Scan for the cell matching the given text and deliver its [X, Y] coordinate at center. 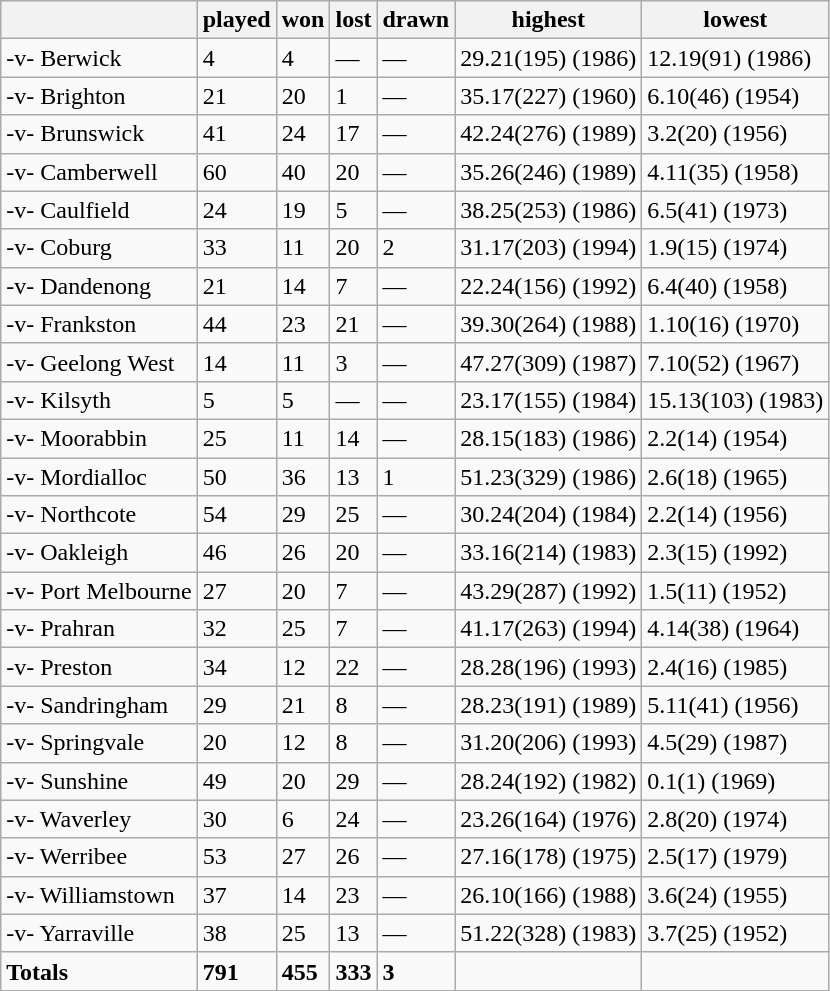
2.2(14) (1954) [736, 438]
-v- Preston [99, 667]
26.10(166) (1988) [548, 895]
-v- Brighton [99, 96]
-v- Sunshine [99, 781]
-v- Oakleigh [99, 553]
-v- Waverley [99, 819]
7.10(52) (1967) [736, 362]
-v- Northcote [99, 515]
lost [354, 20]
drawn [416, 20]
-v- Prahran [99, 629]
6.4(40) (1958) [736, 286]
30 [236, 819]
333 [354, 971]
5.11(41) (1956) [736, 705]
6.5(41) (1973) [736, 210]
53 [236, 857]
51.22(328) (1983) [548, 933]
60 [236, 172]
791 [236, 971]
-v- Werribee [99, 857]
12.19(91) (1986) [736, 58]
2.4(16) (1985) [736, 667]
22.24(156) (1992) [548, 286]
highest [548, 20]
42.24(276) (1989) [548, 134]
28.15(183) (1986) [548, 438]
4.14(38) (1964) [736, 629]
-v- Springvale [99, 743]
won [303, 20]
47.27(309) (1987) [548, 362]
35.17(227) (1960) [548, 96]
3.6(24) (1955) [736, 895]
-v- Brunswick [99, 134]
44 [236, 324]
1.10(16) (1970) [736, 324]
Totals [99, 971]
46 [236, 553]
39.30(264) (1988) [548, 324]
lowest [736, 20]
-v- Geelong West [99, 362]
6 [303, 819]
32 [236, 629]
played [236, 20]
2 [416, 248]
22 [354, 667]
38.25(253) (1986) [548, 210]
50 [236, 477]
33 [236, 248]
4.11(35) (1958) [736, 172]
15.13(103) (1983) [736, 400]
23.26(164) (1976) [548, 819]
37 [236, 895]
29.21(195) (1986) [548, 58]
28.23(191) (1989) [548, 705]
51.23(329) (1986) [548, 477]
36 [303, 477]
35.26(246) (1989) [548, 172]
54 [236, 515]
40 [303, 172]
-v- Coburg [99, 248]
-v- Mordialloc [99, 477]
0.1(1) (1969) [736, 781]
2.6(18) (1965) [736, 477]
31.20(206) (1993) [548, 743]
-v- Berwick [99, 58]
-v- Caulfield [99, 210]
2.2(14) (1956) [736, 515]
31.17(203) (1994) [548, 248]
1.9(15) (1974) [736, 248]
-v- Port Melbourne [99, 591]
-v- Kilsyth [99, 400]
1.5(11) (1952) [736, 591]
455 [303, 971]
2.3(15) (1992) [736, 553]
43.29(287) (1992) [548, 591]
-v- Dandenong [99, 286]
-v- Frankston [99, 324]
4.5(29) (1987) [736, 743]
41 [236, 134]
41.17(263) (1994) [548, 629]
33.16(214) (1983) [548, 553]
-v- Williamstown [99, 895]
6.10(46) (1954) [736, 96]
17 [354, 134]
19 [303, 210]
-v- Sandringham [99, 705]
2.8(20) (1974) [736, 819]
3.7(25) (1952) [736, 933]
28.24(192) (1982) [548, 781]
38 [236, 933]
49 [236, 781]
27.16(178) (1975) [548, 857]
-v- Yarraville [99, 933]
-v- Camberwell [99, 172]
23.17(155) (1984) [548, 400]
34 [236, 667]
28.28(196) (1993) [548, 667]
3.2(20) (1956) [736, 134]
-v- Moorabbin [99, 438]
30.24(204) (1984) [548, 515]
2.5(17) (1979) [736, 857]
